For the text-containing cell, return its midpoint in (x, y) coordinate format. 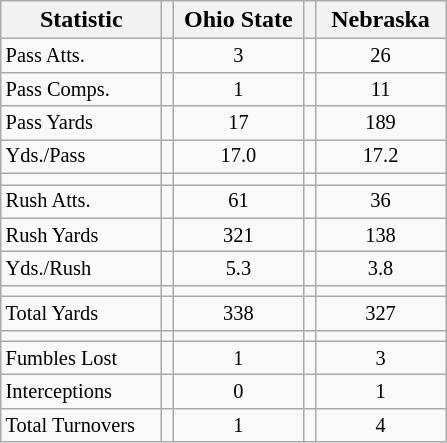
17.0 (238, 157)
61 (238, 201)
36 (380, 201)
17.2 (380, 157)
26 (380, 56)
338 (238, 314)
Ohio State (238, 20)
Total Yards (82, 314)
17 (238, 123)
Pass Atts. (82, 56)
Interceptions (82, 392)
Pass Yards (82, 123)
138 (380, 235)
3.8 (380, 269)
189 (380, 123)
327 (380, 314)
11 (380, 89)
4 (380, 426)
321 (238, 235)
Yds./Rush (82, 269)
Statistic (82, 20)
Rush Atts. (82, 201)
Pass Comps. (82, 89)
Rush Yards (82, 235)
Total Turnovers (82, 426)
Fumbles Lost (82, 358)
Yds./Pass (82, 157)
5.3 (238, 269)
0 (238, 392)
Nebraska (380, 20)
